From the cell containing the given text, extract its center point as [X, Y] coordinate. 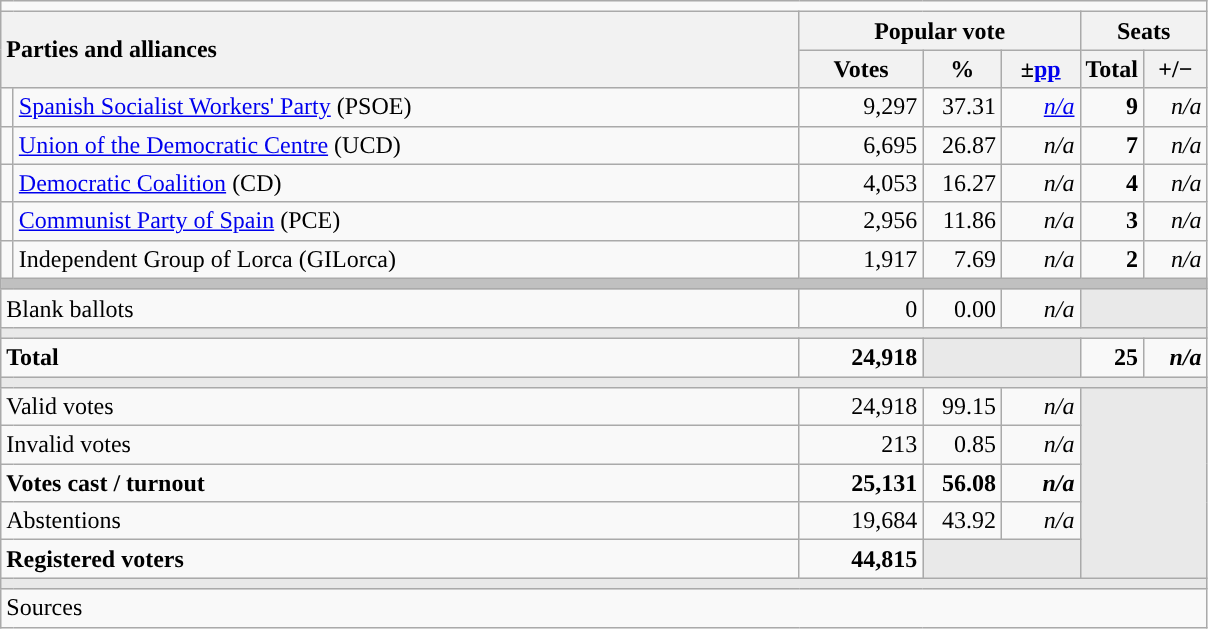
4,053 [861, 183]
4 [1112, 183]
7.69 [962, 259]
Spanish Socialist Workers' Party (PSOE) [406, 107]
Sources [604, 608]
9 [1112, 107]
56.08 [962, 483]
Blank ballots [400, 308]
Valid votes [400, 407]
Registered voters [400, 559]
2 [1112, 259]
Invalid votes [400, 445]
Communist Party of Spain (PCE) [406, 221]
0.00 [962, 308]
11.86 [962, 221]
% [962, 69]
Votes cast / turnout [400, 483]
26.87 [962, 145]
1,917 [861, 259]
Abstentions [400, 521]
2,956 [861, 221]
Union of the Democratic Centre (UCD) [406, 145]
Independent Group of Lorca (GILorca) [406, 259]
7 [1112, 145]
Democratic Coalition (CD) [406, 183]
+/− [1176, 69]
±pp [1040, 69]
213 [861, 445]
37.31 [962, 107]
Parties and alliances [400, 50]
Votes [861, 69]
44,815 [861, 559]
43.92 [962, 521]
25 [1112, 357]
19,684 [861, 521]
6,695 [861, 145]
0.85 [962, 445]
Popular vote [940, 31]
16.27 [962, 183]
9,297 [861, 107]
99.15 [962, 407]
25,131 [861, 483]
3 [1112, 221]
Seats [1144, 31]
0 [861, 308]
